For the text-containing cell, return its midpoint in (x, y) coordinate format. 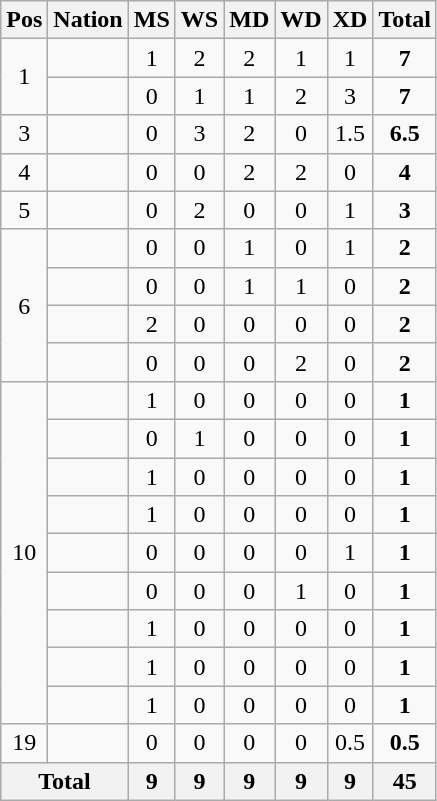
MD (250, 20)
10 (24, 552)
MS (152, 20)
WS (199, 20)
6.5 (405, 134)
Pos (24, 20)
1.5 (350, 134)
Nation (88, 20)
6 (24, 305)
WD (301, 20)
5 (24, 210)
XD (350, 20)
19 (24, 743)
45 (405, 781)
